Search for the cell housing the specified text and yield its [x, y] center coordinate. 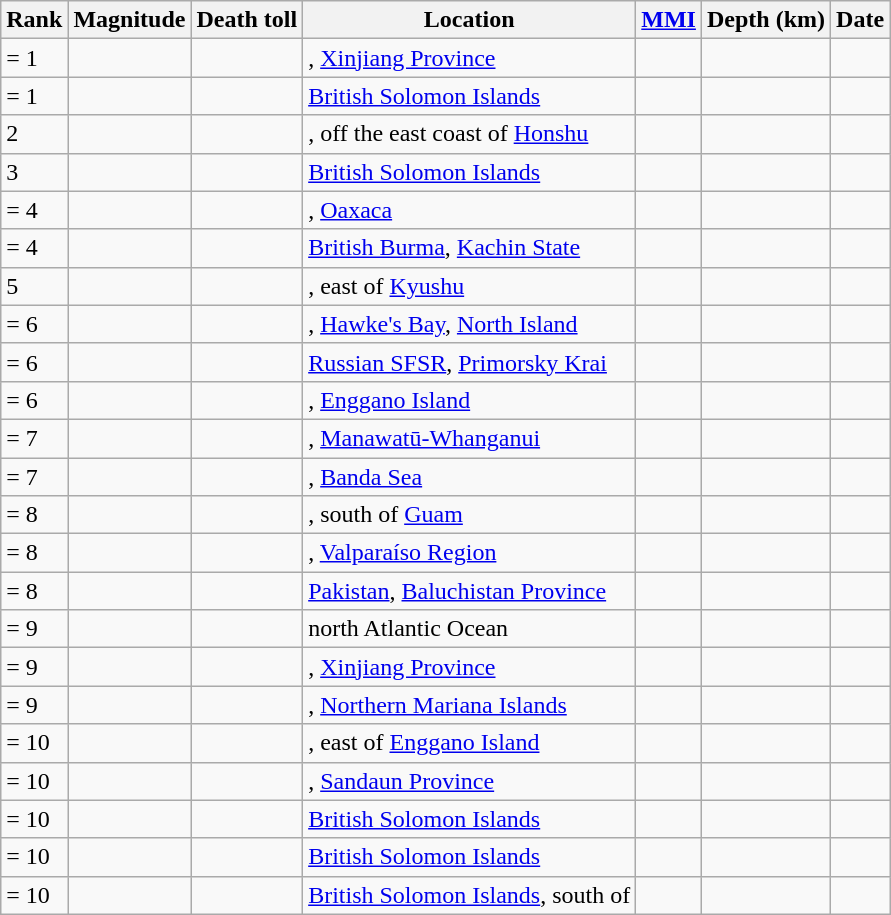
5 [34, 286]
, Banda Sea [470, 477]
, Sandaun Province [470, 781]
Death toll [247, 20]
, Hawke's Bay, North Island [470, 324]
Location [470, 20]
Magnitude [130, 20]
, off the east coast of Honshu [470, 134]
, east of Kyushu [470, 286]
, Enggano Island [470, 400]
Depth (km) [766, 20]
Pakistan, Baluchistan Province [470, 591]
2 [34, 134]
British Burma, Kachin State [470, 248]
Russian SFSR, Primorsky Krai [470, 362]
, east of Enggano Island [470, 743]
north Atlantic Ocean [470, 629]
Date [860, 20]
, Manawatū-Whanganui [470, 438]
, Northern Mariana Islands [470, 705]
, Valparaíso Region [470, 553]
British Solomon Islands, south of [470, 895]
3 [34, 172]
Rank [34, 20]
MMI [669, 20]
, Oaxaca [470, 210]
, south of Guam [470, 515]
